Scan for the cell matching the given text and deliver its [X, Y] coordinate at center. 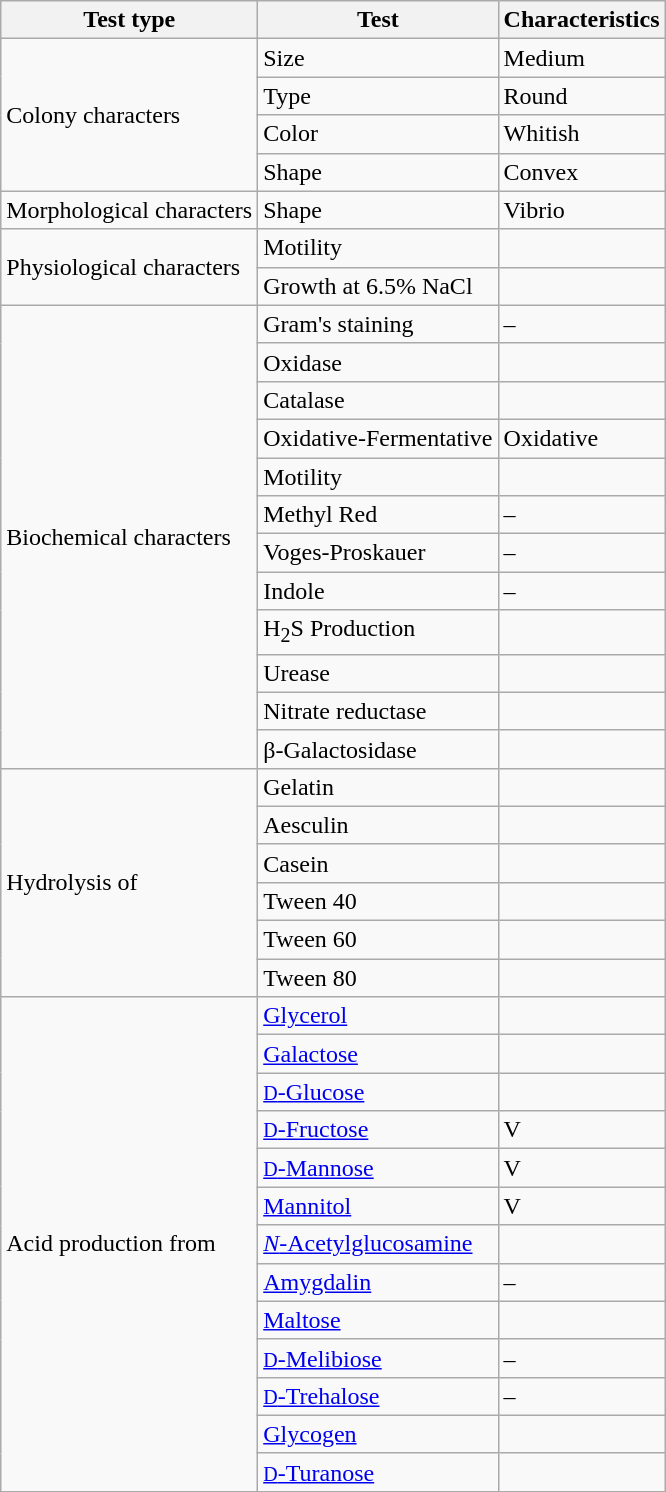
D-Melibiose [378, 1358]
Aesculin [378, 825]
Oxidase [378, 362]
Methyl Red [378, 515]
Glycerol [378, 1016]
Gelatin [378, 787]
Growth at 6.5% NaCl [378, 286]
Urease [378, 673]
Type [378, 96]
Test type [130, 20]
Medium [582, 58]
Convex [582, 172]
Mannitol [378, 1206]
Whitish [582, 134]
Color [378, 134]
Maltose [378, 1320]
Galactose [378, 1054]
Indole [378, 591]
Nitrate reductase [378, 711]
Acid production from [130, 1244]
Catalase [378, 400]
Physiological characters [130, 267]
D-Fructose [378, 1130]
D-Glucose [378, 1092]
Glycogen [378, 1434]
Colony characters [130, 115]
Tween 40 [378, 901]
Biochemical characters [130, 536]
D-Mannose [378, 1168]
Morphological characters [130, 210]
Test [378, 20]
H2S Production [378, 632]
β-Galactosidase [378, 749]
Gram's staining [378, 324]
Voges-Proskauer [378, 553]
N-Acetylglucosamine [378, 1244]
Size [378, 58]
D-Turanose [378, 1472]
Vibrio [582, 210]
Tween 80 [378, 978]
D-Trehalose [378, 1396]
Tween 60 [378, 940]
Oxidative [582, 438]
Characteristics [582, 20]
Oxidative-Fermentative [378, 438]
Round [582, 96]
Amygdalin [378, 1282]
Hydrolysis of [130, 882]
Casein [378, 863]
